Provide the (x, y) coordinate of the cell's center where the given text is located.  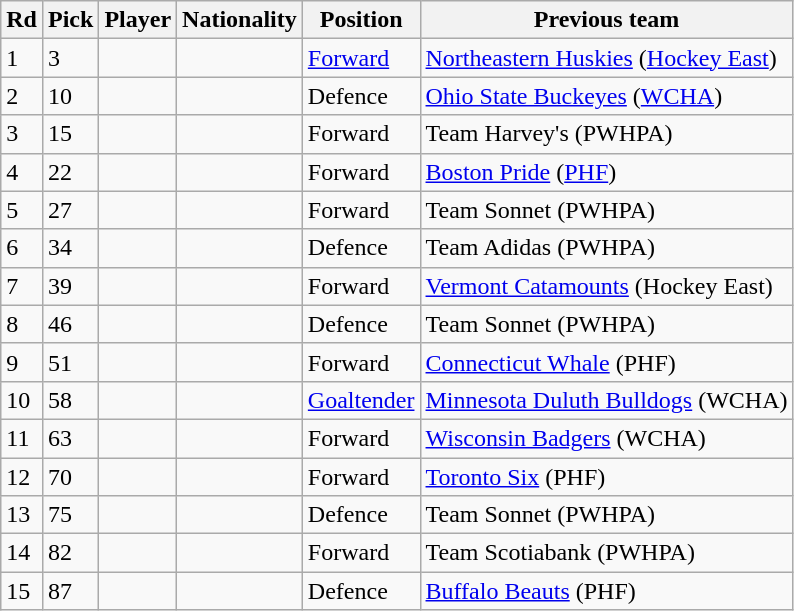
Team Adidas (PWHPA) (606, 248)
70 (70, 477)
12 (22, 477)
Vermont Catamounts (Hockey East) (606, 286)
Northeastern Huskies (Hockey East) (606, 58)
22 (70, 172)
4 (22, 172)
Player (138, 20)
Wisconsin Badgers (WCHA) (606, 438)
82 (70, 553)
27 (70, 210)
2 (22, 96)
Nationality (240, 20)
Connecticut Whale (PHF) (606, 362)
Goaltender (361, 400)
Previous team (606, 20)
9 (22, 362)
58 (70, 400)
8 (22, 324)
14 (22, 553)
Buffalo Beauts (PHF) (606, 591)
13 (22, 515)
Toronto Six (PHF) (606, 477)
Team Scotiabank (PWHPA) (606, 553)
39 (70, 286)
87 (70, 591)
Pick (70, 20)
6 (22, 248)
51 (70, 362)
Position (361, 20)
1 (22, 58)
Ohio State Buckeyes (WCHA) (606, 96)
75 (70, 515)
63 (70, 438)
7 (22, 286)
5 (22, 210)
Boston Pride (PHF) (606, 172)
Minnesota Duluth Bulldogs (WCHA) (606, 400)
46 (70, 324)
34 (70, 248)
11 (22, 438)
Rd (22, 20)
Team Harvey's (PWHPA) (606, 134)
